Output the (X, Y) coordinate of the center of the cell containing the given text.  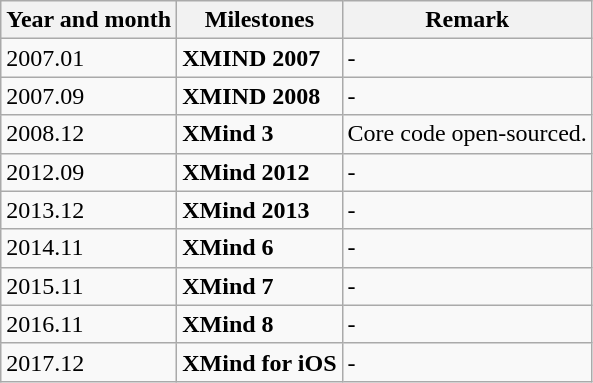
Year and month (89, 20)
XMind 7 (260, 286)
Remark (467, 20)
XMIND 2008 (260, 96)
2007.01 (89, 58)
XMind 2013 (260, 210)
XMind 2012 (260, 172)
2017.12 (89, 362)
2016.11 (89, 324)
2014.11 (89, 248)
2015.11 (89, 286)
XMind 3 (260, 134)
2008.12 (89, 134)
XMind 6 (260, 248)
XMIND 2007 (260, 58)
Milestones (260, 20)
Core code open-sourced. (467, 134)
XMind for iOS (260, 362)
2012.09 (89, 172)
XMind 8 (260, 324)
2007.09 (89, 96)
2013.12 (89, 210)
